Capture the cell that displays the provided text and extract its [x, y] central coordinate. 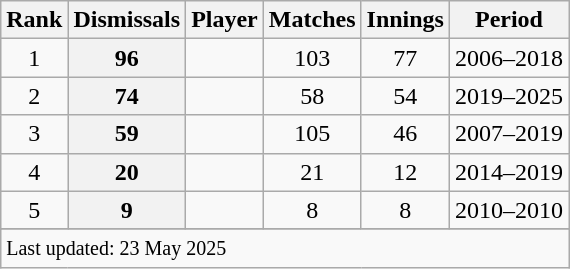
2 [34, 96]
4 [34, 172]
Dismissals [127, 20]
21 [312, 172]
Last updated: 23 May 2025 [285, 248]
105 [312, 134]
Rank [34, 20]
58 [312, 96]
Player [225, 20]
59 [127, 134]
Matches [312, 20]
46 [405, 134]
54 [405, 96]
9 [127, 210]
20 [127, 172]
12 [405, 172]
2006–2018 [508, 58]
2007–2019 [508, 134]
3 [34, 134]
5 [34, 210]
2019–2025 [508, 96]
Innings [405, 20]
77 [405, 58]
103 [312, 58]
74 [127, 96]
2014–2019 [508, 172]
Period [508, 20]
2010–2010 [508, 210]
96 [127, 58]
1 [34, 58]
